Find where the given text appears and provide that cell's center as [x, y] coordinate. 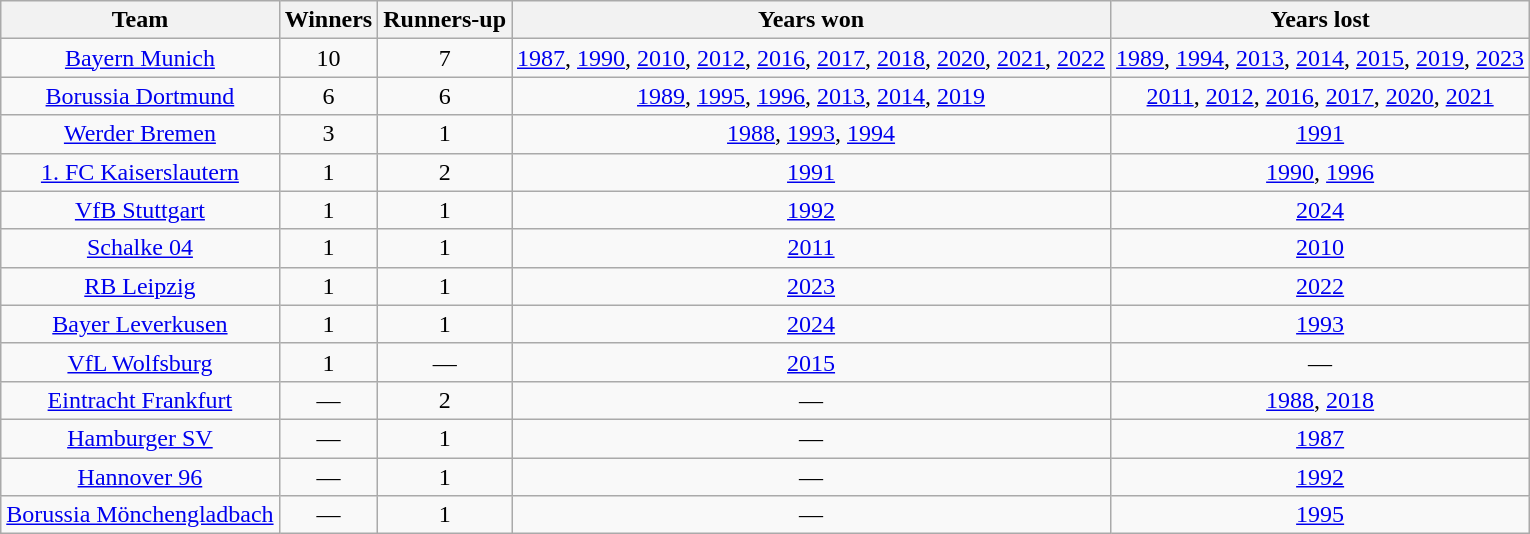
Team [140, 20]
1990, 1996 [1320, 172]
Bayern Munich [140, 58]
1988, 1993, 1994 [812, 134]
2023 [812, 286]
7 [445, 58]
2022 [1320, 286]
Hannover 96 [140, 477]
Eintracht Frankfurt [140, 400]
1995 [1320, 515]
2015 [812, 362]
1988, 2018 [1320, 400]
1989, 1995, 1996, 2013, 2014, 2019 [812, 96]
RB Leipzig [140, 286]
VfL Wolfsburg [140, 362]
Hamburger SV [140, 438]
Years lost [1320, 20]
Werder Bremen [140, 134]
1. FC Kaiserslautern [140, 172]
10 [328, 58]
Schalke 04 [140, 248]
1989, 1994, 2013, 2014, 2015, 2019, 2023 [1320, 58]
Years won [812, 20]
1987 [1320, 438]
2010 [1320, 248]
Winners [328, 20]
Borussia Mönchengladbach [140, 515]
Borussia Dortmund [140, 96]
Runners-up [445, 20]
VfB Stuttgart [140, 210]
Bayer Leverkusen [140, 324]
1993 [1320, 324]
1987, 1990, 2010, 2012, 2016, 2017, 2018, 2020, 2021, 2022 [812, 58]
2011, 2012, 2016, 2017, 2020, 2021 [1320, 96]
3 [328, 134]
2011 [812, 248]
